Identify which cell holds the provided text, then report its [X, Y] central coordinate. 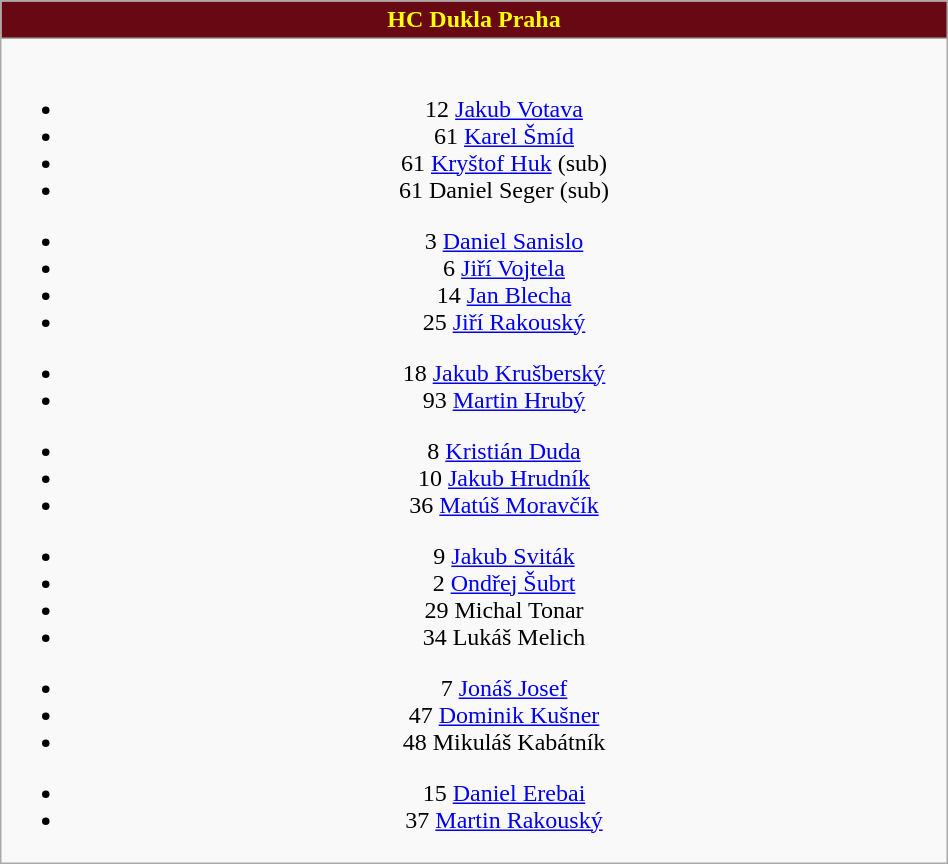
HC Dukla Praha [474, 20]
